Provide the (X, Y) coordinate of the cell's center where the given text is located.  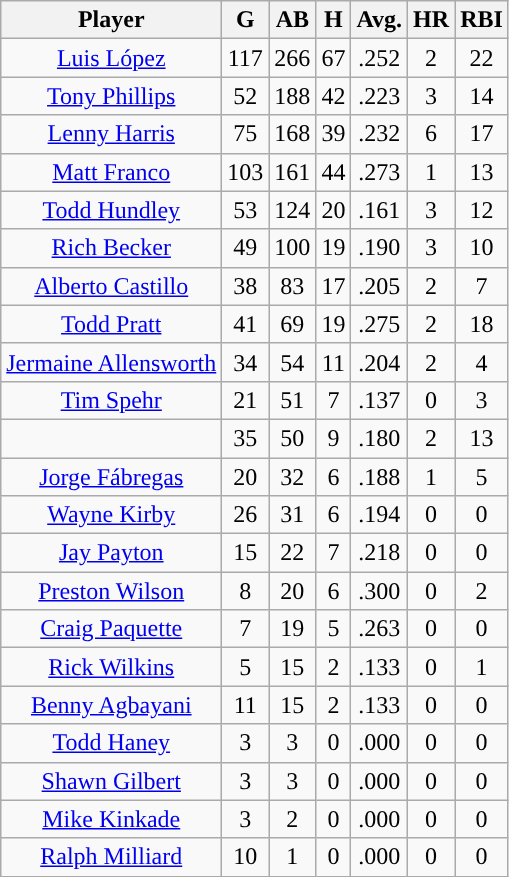
39 (334, 134)
21 (246, 400)
266 (292, 58)
Jorge Fábregas (112, 477)
.161 (380, 210)
Tim Spehr (112, 400)
.218 (380, 553)
Avg. (380, 20)
83 (292, 286)
4 (482, 362)
.205 (380, 286)
Todd Haney (112, 743)
Luis López (112, 58)
50 (292, 438)
.223 (380, 96)
34 (246, 362)
.137 (380, 400)
Todd Pratt (112, 324)
AB (292, 20)
161 (292, 172)
75 (246, 134)
35 (246, 438)
117 (246, 58)
67 (334, 58)
.204 (380, 362)
.263 (380, 629)
Ralph Milliard (112, 857)
Benny Agbayani (112, 705)
Rich Becker (112, 248)
52 (246, 96)
42 (334, 96)
.232 (380, 134)
103 (246, 172)
188 (292, 96)
.273 (380, 172)
44 (334, 172)
54 (292, 362)
Rick Wilkins (112, 667)
100 (292, 248)
.275 (380, 324)
Shawn Gilbert (112, 781)
38 (246, 286)
.194 (380, 515)
12 (482, 210)
14 (482, 96)
124 (292, 210)
49 (246, 248)
RBI (482, 20)
Alberto Castillo (112, 286)
.300 (380, 591)
Wayne Kirby (112, 515)
HR (432, 20)
Jermaine Allensworth (112, 362)
53 (246, 210)
G (246, 20)
168 (292, 134)
.190 (380, 248)
32 (292, 477)
Preston Wilson (112, 591)
41 (246, 324)
9 (334, 438)
18 (482, 324)
Lenny Harris (112, 134)
.180 (380, 438)
H (334, 20)
.252 (380, 58)
8 (246, 591)
51 (292, 400)
26 (246, 515)
Jay Payton (112, 553)
Todd Hundley (112, 210)
Player (112, 20)
Tony Phillips (112, 96)
31 (292, 515)
.188 (380, 477)
Craig Paquette (112, 629)
69 (292, 324)
Mike Kinkade (112, 819)
Matt Franco (112, 172)
